Determine the (X, Y) coordinate at the center of the cell enclosing the given text.  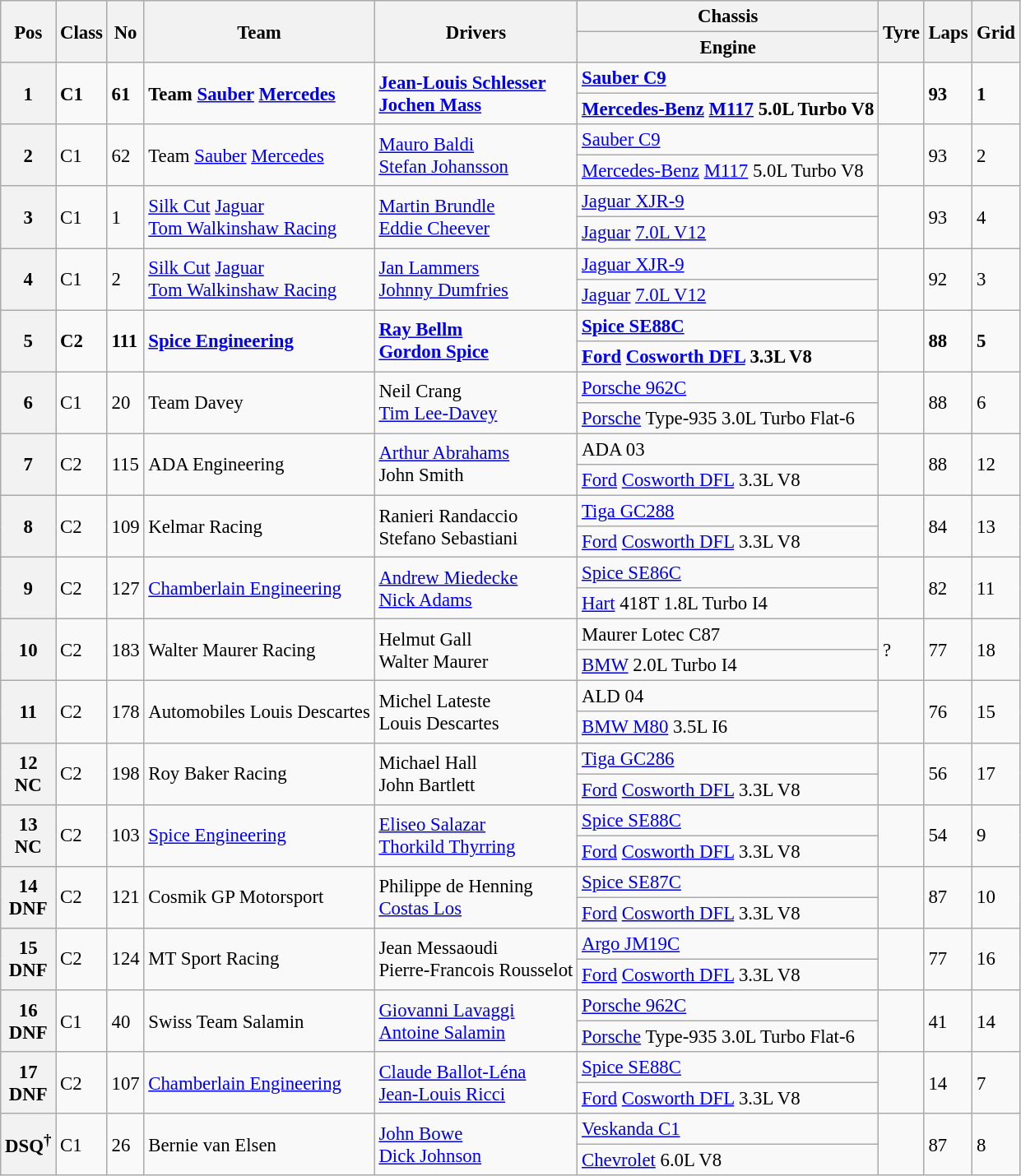
111 (125, 340)
61 (125, 94)
17 (995, 773)
Ray Bellm Gordon Spice (476, 340)
103 (125, 836)
107 (125, 1082)
40 (125, 1021)
121 (125, 898)
15 (995, 712)
Walter Maurer Racing (259, 650)
Michael Hall John Bartlett (476, 773)
20 (125, 403)
198 (125, 773)
DSQ† (28, 1145)
Tiga GC286 (728, 758)
Tyre (902, 31)
76 (948, 712)
82 (948, 589)
13NC (28, 836)
17DNF (28, 1082)
John Bowe Dick Johnson (476, 1145)
Swiss Team Salamin (259, 1021)
84 (948, 526)
Maurer Lotec C87 (728, 635)
ALD 04 (728, 697)
Chevrolet 6.0L V8 (728, 1160)
Team (259, 31)
Bernie van Elsen (259, 1145)
12NC (28, 773)
115 (125, 464)
54 (948, 836)
Automobiles Louis Descartes (259, 712)
ADA 03 (728, 449)
41 (948, 1021)
Jean Messaoudi Pierre-Francois Rousselot (476, 959)
No (125, 31)
Andrew Miedecke Nick Adams (476, 589)
12 (995, 464)
Claude Ballot-Léna Jean-Louis Ricci (476, 1082)
Hart 418T 1.8L Turbo I4 (728, 604)
56 (948, 773)
15DNF (28, 959)
? (902, 650)
Drivers (476, 31)
ADA Engineering (259, 464)
Cosmik GP Motorsport (259, 898)
Engine (728, 48)
13 (995, 526)
178 (125, 712)
92 (948, 280)
18 (995, 650)
Argo JM19C (728, 944)
109 (125, 526)
Neil Crang Tim Lee-Davey (476, 403)
Ranieri Randaccio Stefano Sebastiani (476, 526)
Jan Lammers Johnny Dumfries (476, 280)
Mauro Baldi Stefan Johansson (476, 155)
Veskanda C1 (728, 1129)
16DNF (28, 1021)
Helmut Gall Walter Maurer (476, 650)
Giovanni Lavaggi Antoine Salamin (476, 1021)
Martin Brundle Eddie Cheever (476, 217)
26 (125, 1145)
62 (125, 155)
124 (125, 959)
Michel Lateste Louis Descartes (476, 712)
Grid (995, 31)
Chassis (728, 16)
16 (995, 959)
Laps (948, 31)
Roy Baker Racing (259, 773)
BMW 2.0L Turbo I4 (728, 665)
127 (125, 589)
MT Sport Racing (259, 959)
BMW M80 3.5L I6 (728, 728)
Kelmar Racing (259, 526)
14DNF (28, 898)
Jean-Louis Schlesser Jochen Mass (476, 94)
183 (125, 650)
Team Davey (259, 403)
Class (82, 31)
Tiga GC288 (728, 511)
Eliseo Salazar Thorkild Thyrring (476, 836)
Arthur Abrahams John Smith (476, 464)
Spice SE86C (728, 573)
Pos (28, 31)
Spice SE87C (728, 882)
Philippe de Henning Costas Los (476, 898)
